Capture the cell that displays the provided text and extract its [x, y] central coordinate. 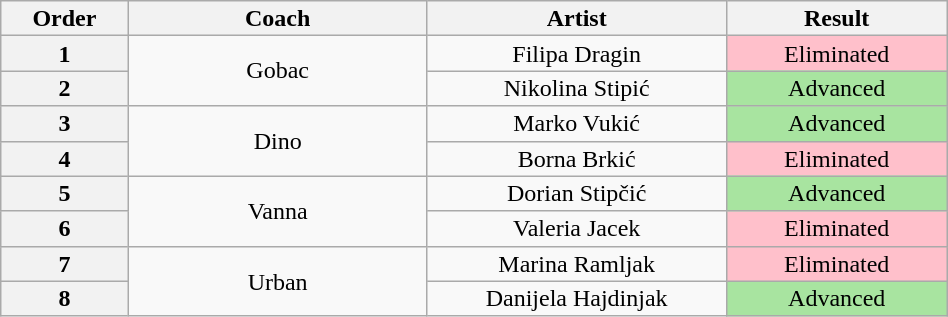
Dorian Stipčić [576, 194]
Result [836, 18]
Urban [278, 281]
Gobac [278, 71]
Dino [278, 141]
4 [64, 158]
Order [64, 18]
Artist [576, 18]
7 [64, 264]
1 [64, 54]
Danijela Hajdinjak [576, 298]
5 [64, 194]
6 [64, 228]
Coach [278, 18]
Nikolina Stipić [576, 88]
3 [64, 124]
Borna Brkić [576, 158]
Marina Ramljak [576, 264]
8 [64, 298]
Valeria Jacek [576, 228]
Marko Vukić [576, 124]
2 [64, 88]
Vanna [278, 211]
Filipa Dragin [576, 54]
